Return [x, y] of the center of cell containing provided text 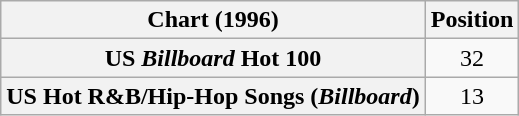
US Hot R&B/Hip-Hop Songs (Billboard) [213, 96]
US Billboard Hot 100 [213, 58]
32 [472, 58]
Chart (1996) [213, 20]
Position [472, 20]
13 [472, 96]
